Identify which cell holds the provided text, then report its (X, Y) central coordinate. 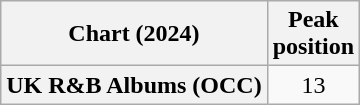
Chart (2024) (134, 34)
Peakposition (313, 34)
UK R&B Albums (OCC) (134, 85)
13 (313, 85)
